Return [X, Y] of the center of cell containing provided text 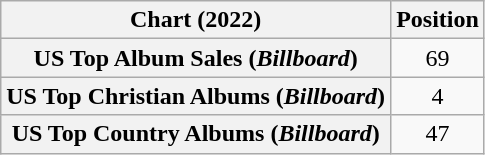
Chart (2022) [196, 20]
69 [438, 58]
US Top Christian Albums (Billboard) [196, 96]
4 [438, 96]
US Top Album Sales (Billboard) [196, 58]
US Top Country Albums (Billboard) [196, 134]
47 [438, 134]
Position [438, 20]
